Capture the cell that displays the provided text and extract its (x, y) central coordinate. 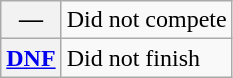
— (31, 20)
Did not compete (146, 20)
DNF (31, 58)
Did not finish (146, 58)
